Return the [x, y] coordinate for the center point of the cell that contains the specified text.  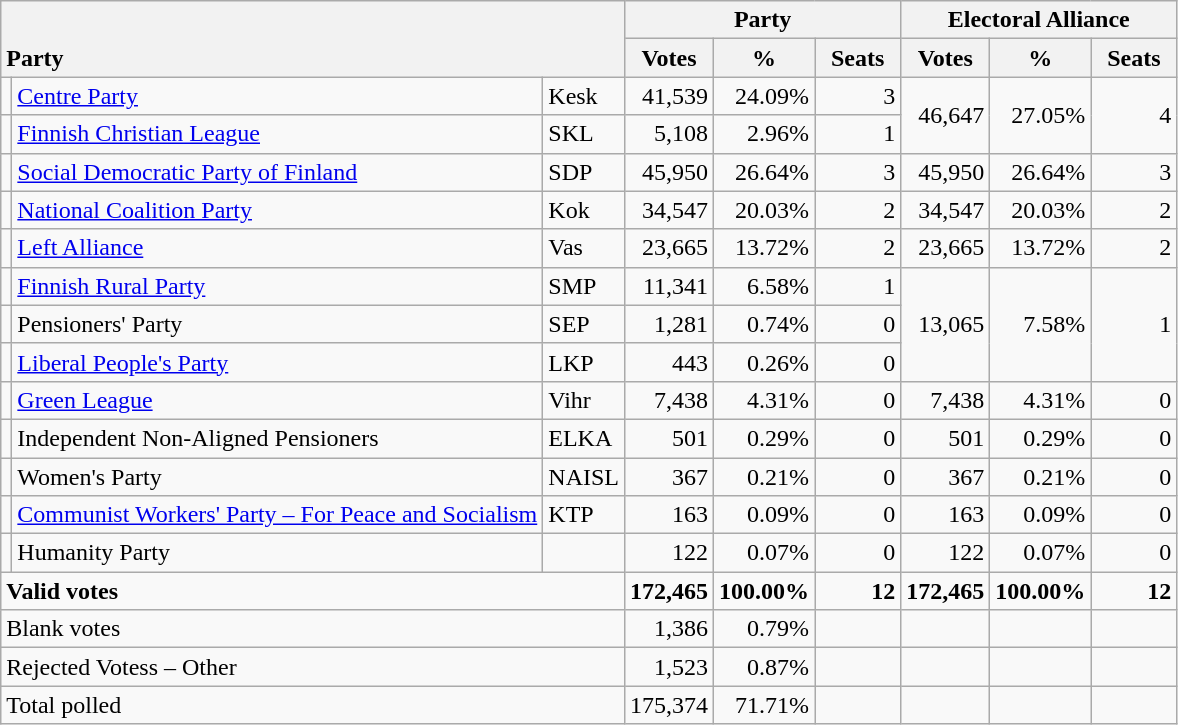
Social Democratic Party of Finland [278, 172]
175,374 [668, 705]
Finnish Rural Party [278, 286]
7.58% [1040, 324]
Valid votes [313, 591]
1,386 [668, 629]
2.96% [764, 134]
71.71% [764, 705]
27.05% [1040, 115]
41,539 [668, 96]
6.58% [764, 286]
Vihr [584, 400]
Left Alliance [278, 248]
1,281 [668, 324]
13,065 [946, 324]
443 [668, 362]
Blank votes [313, 629]
Total polled [313, 705]
ELKA [584, 438]
46,647 [946, 115]
4 [1134, 115]
0.79% [764, 629]
SKL [584, 134]
SEP [584, 324]
Humanity Party [278, 553]
Electoral Alliance [1039, 20]
KTP [584, 515]
Women's Party [278, 477]
Vas [584, 248]
SMP [584, 286]
Independent Non-Aligned Pensioners [278, 438]
Pensioners' Party [278, 324]
Finnish Christian League [278, 134]
Green League [278, 400]
24.09% [764, 96]
SDP [584, 172]
LKP [584, 362]
Kesk [584, 96]
5,108 [668, 134]
National Coalition Party [278, 210]
11,341 [668, 286]
0.87% [764, 667]
Kok [584, 210]
Rejected Votess – Other [313, 667]
NAISL [584, 477]
0.26% [764, 362]
0.74% [764, 324]
Communist Workers' Party – For Peace and Socialism [278, 515]
Centre Party [278, 96]
Liberal People's Party [278, 362]
1,523 [668, 667]
